Return [x, y] of the center of cell containing provided text 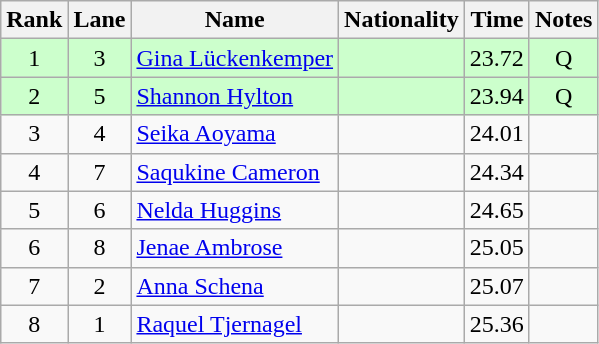
25.36 [496, 324]
Name [235, 20]
Anna Schena [235, 286]
Gina Lückenkemper [235, 58]
23.94 [496, 96]
Rank [34, 20]
24.65 [496, 210]
Notes [563, 20]
25.05 [496, 248]
Lane [100, 20]
24.34 [496, 172]
Seika Aoyama [235, 134]
Shannon Hylton [235, 96]
23.72 [496, 58]
Time [496, 20]
Saqukine Cameron [235, 172]
Nelda Huggins [235, 210]
Raquel Tjernagel [235, 324]
Jenae Ambrose [235, 248]
24.01 [496, 134]
Nationality [402, 20]
25.07 [496, 286]
